Provide the [X, Y] coordinate of the cell's center where the given text is located.  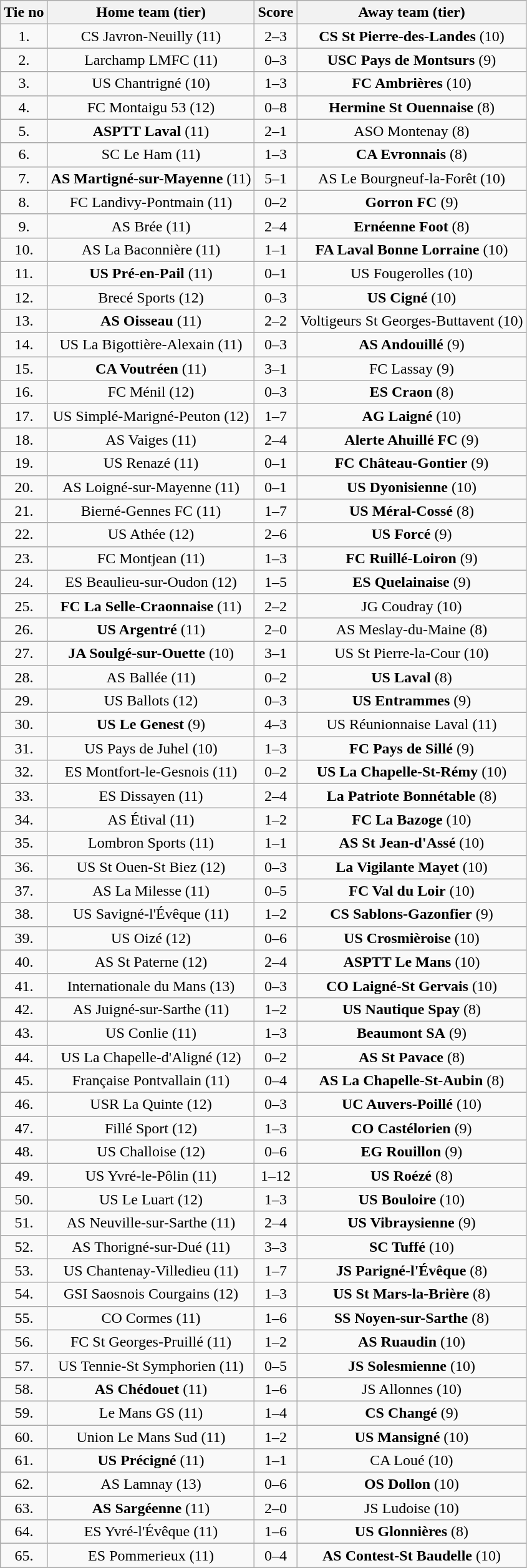
3. [24, 84]
SC Le Ham (11) [151, 155]
US Roézé (8) [412, 1176]
CO Cormes (11) [151, 1318]
45. [24, 1081]
FC Château-Gontier (9) [412, 463]
ES Quelainaise (9) [412, 582]
23. [24, 558]
US Renazé (11) [151, 463]
Bierné-Gennes FC (11) [151, 511]
US St Ouen-St Biez (12) [151, 867]
US Dyonisienne (10) [412, 487]
3–3 [276, 1247]
42. [24, 1009]
Alerte Ahuillé FC (9) [412, 440]
Le Mans GS (11) [151, 1413]
FC Ruillé-Loiron (9) [412, 558]
US La Chapelle-d'Aligné (12) [151, 1057]
Beaumont SA (9) [412, 1033]
16. [24, 392]
AS Ruaudin (10) [412, 1342]
JS Parigné-l'Évêque (8) [412, 1270]
AS Le Bourgneuf-la-Forêt (10) [412, 178]
AS Martigné-sur-Mayenne (11) [151, 178]
54. [24, 1294]
Larchamp LMFC (11) [151, 60]
37. [24, 891]
AS Sargéenne (11) [151, 1508]
CS Sablons-Gazonfier (9) [412, 914]
AS Étival (11) [151, 820]
FC Pays de Sillé (9) [412, 748]
17. [24, 416]
Tie no [24, 12]
US Précigné (11) [151, 1461]
62. [24, 1484]
5. [24, 131]
FC La Selle-Craonnaise (11) [151, 606]
Française Pontvallain (11) [151, 1081]
US Challoise (12) [151, 1152]
4–3 [276, 725]
13. [24, 321]
Score [276, 12]
US Pays de Juhel (10) [151, 748]
40. [24, 962]
14. [24, 345]
52. [24, 1247]
AS Andouillé (9) [412, 345]
FC Montaigu 53 (12) [151, 107]
1–12 [276, 1176]
AG Laigné (10) [412, 416]
US Pré-en-Pail (11) [151, 273]
FC Ménil (12) [151, 392]
US Nautique Spay (8) [412, 1009]
ES Dissayen (11) [151, 796]
AS Chédouet (11) [151, 1389]
JA Soulgé-sur-Ouette (10) [151, 653]
5–1 [276, 178]
FC Landivy-Pontmain (11) [151, 202]
US Chantenay-Villedieu (11) [151, 1270]
US Fougerolles (10) [412, 273]
CO Castélorien (9) [412, 1128]
AS St Jean-d'Assé (10) [412, 843]
FC Val du Loir (10) [412, 891]
AS La Milesse (11) [151, 891]
Brecé Sports (12) [151, 298]
US Argentré (11) [151, 629]
US Bouloire (10) [412, 1199]
2–3 [276, 36]
CA Voutréen (11) [151, 369]
2. [24, 60]
ES Beaulieu-sur-Oudon (12) [151, 582]
FA Laval Bonne Lorraine (10) [412, 249]
AS Loigné-sur-Mayenne (11) [151, 487]
US La Bigottière-Alexain (11) [151, 345]
ASO Montenay (8) [412, 131]
1–4 [276, 1413]
US Savigné-l'Évêque (11) [151, 914]
US Forcé (9) [412, 535]
12. [24, 298]
US Le Luart (12) [151, 1199]
49. [24, 1176]
6. [24, 155]
47. [24, 1128]
44. [24, 1057]
US Laval (8) [412, 677]
1–5 [276, 582]
29. [24, 701]
US St Pierre-la-Cour (10) [412, 653]
56. [24, 1342]
43. [24, 1033]
US Crosmièroise (10) [412, 938]
OS Dollon (10) [412, 1484]
1. [24, 36]
US Oizé (12) [151, 938]
60. [24, 1436]
JS Ludoise (10) [412, 1508]
Away team (tier) [412, 12]
US Glonnières (8) [412, 1532]
65. [24, 1556]
USC Pays de Montsurs (9) [412, 60]
53. [24, 1270]
AS Neuville-sur-Sarthe (11) [151, 1223]
21. [24, 511]
24. [24, 582]
36. [24, 867]
US Conlie (11) [151, 1033]
USR La Quinte (12) [151, 1105]
51. [24, 1223]
US St Mars-la-Brière (8) [412, 1294]
SC Tuffé (10) [412, 1247]
AS La Baconnière (11) [151, 249]
La Vigilante Mayet (10) [412, 867]
50. [24, 1199]
57. [24, 1365]
US Simplé-Marigné-Peuton (12) [151, 416]
26. [24, 629]
2–1 [276, 131]
9. [24, 226]
64. [24, 1532]
AS Thorigné-sur-Dué (11) [151, 1247]
ES Craon (8) [412, 392]
33. [24, 796]
US Réunionnaise Laval (11) [412, 725]
ES Yvré-l'Évêque (11) [151, 1532]
Lombron Sports (11) [151, 843]
FC Lassay (9) [412, 369]
61. [24, 1461]
31. [24, 748]
JS Solesmienne (10) [412, 1365]
11. [24, 273]
FC Ambrières (10) [412, 84]
48. [24, 1152]
7. [24, 178]
EG Rouillon (9) [412, 1152]
US Mansigné (10) [412, 1436]
CS Javron-Neuilly (11) [151, 36]
AS La Chapelle-St-Aubin (8) [412, 1081]
CS St Pierre-des-Landes (10) [412, 36]
US Athée (12) [151, 535]
28. [24, 677]
FC La Bazoge (10) [412, 820]
AS Brée (11) [151, 226]
JG Coudray (10) [412, 606]
34. [24, 820]
CA Loué (10) [412, 1461]
AS Oisseau (11) [151, 321]
US Chantrigné (10) [151, 84]
AS Contest-St Baudelle (10) [412, 1556]
ES Pommerieux (11) [151, 1556]
US Vibraysienne (9) [412, 1223]
25. [24, 606]
Hermine St Ouennaise (8) [412, 107]
AS St Paterne (12) [151, 962]
59. [24, 1413]
Fillé Sport (12) [151, 1128]
Home team (tier) [151, 12]
US Cigné (10) [412, 298]
AS Juigné-sur-Sarthe (11) [151, 1009]
0–8 [276, 107]
CA Evronnais (8) [412, 155]
CS Changé (9) [412, 1413]
39. [24, 938]
27. [24, 653]
AS Ballée (11) [151, 677]
32. [24, 772]
AS Meslay-du-Maine (8) [412, 629]
FC St Georges-Pruillé (11) [151, 1342]
AS Vaiges (11) [151, 440]
22. [24, 535]
19. [24, 463]
63. [24, 1508]
ES Montfort-le-Gesnois (11) [151, 772]
58. [24, 1389]
41. [24, 985]
4. [24, 107]
20. [24, 487]
GSI Saosnois Courgains (12) [151, 1294]
US Méral-Cossé (8) [412, 511]
US Ballots (12) [151, 701]
UC Auvers-Poillé (10) [412, 1105]
30. [24, 725]
15. [24, 369]
US La Chapelle-St-Rémy (10) [412, 772]
AS St Pavace (8) [412, 1057]
AS Lamnay (13) [151, 1484]
Voltigeurs St Georges-Buttavent (10) [412, 321]
ASPTT Laval (11) [151, 131]
ASPTT Le Mans (10) [412, 962]
46. [24, 1105]
JS Allonnes (10) [412, 1389]
10. [24, 249]
38. [24, 914]
Gorron FC (9) [412, 202]
FC Montjean (11) [151, 558]
Union Le Mans Sud (11) [151, 1436]
55. [24, 1318]
US Tennie-St Symphorien (11) [151, 1365]
US Le Genest (9) [151, 725]
Ernéenne Foot (8) [412, 226]
SS Noyen-sur-Sarthe (8) [412, 1318]
US Entrammes (9) [412, 701]
Internationale du Mans (13) [151, 985]
La Patriote Bonnétable (8) [412, 796]
35. [24, 843]
18. [24, 440]
8. [24, 202]
2–6 [276, 535]
US Yvré-le-Pôlin (11) [151, 1176]
CO Laigné-St Gervais (10) [412, 985]
